Output the (x, y) coordinate of the center of the cell containing the given text.  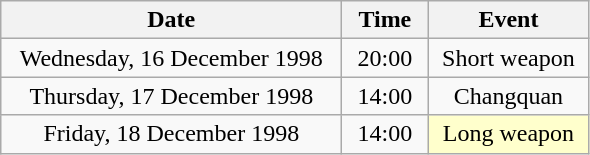
Friday, 18 December 1998 (172, 134)
20:00 (385, 58)
Thursday, 17 December 1998 (172, 96)
Time (385, 20)
Changquan (508, 96)
Long weapon (508, 134)
Event (508, 20)
Date (172, 20)
Short weapon (508, 58)
Wednesday, 16 December 1998 (172, 58)
